Identify which cell holds the provided text, then report its [x, y] central coordinate. 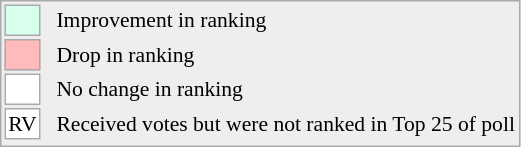
Improvement in ranking [286, 20]
Drop in ranking [286, 55]
Received votes but were not ranked in Top 25 of poll [286, 124]
No change in ranking [286, 90]
RV [22, 124]
